Detect which cell encompasses the target text, then output its [x, y] center coordinate. 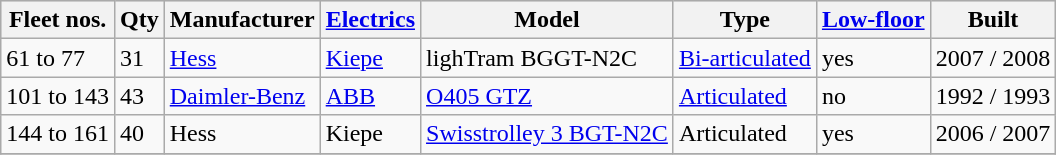
43 [139, 96]
2006 / 2007 [993, 134]
144 to 161 [58, 134]
no [873, 96]
101 to 143 [58, 96]
Model [548, 20]
1992 / 1993 [993, 96]
lighTram BGGT-N2C [548, 58]
61 to 77 [58, 58]
2007 / 2008 [993, 58]
Manufacturer [242, 20]
Built [993, 20]
Bi-articulated [744, 58]
Low-floor [873, 20]
Daimler-Benz [242, 96]
Electrics [370, 20]
Qty [139, 20]
Swisstrolley 3 BGT-N2C [548, 134]
31 [139, 58]
Fleet nos. [58, 20]
ABB [370, 96]
O405 GTZ [548, 96]
Type [744, 20]
40 [139, 134]
